Return (x, y) of the center of cell containing provided text 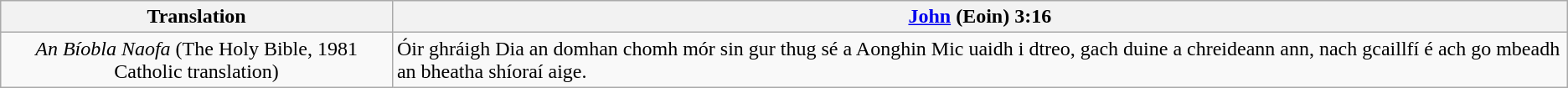
John (Eoin) 3:16 (980, 17)
An Bíobla Naofa (The Holy Bible, 1981 Catholic translation) (197, 60)
Translation (197, 17)
